Locate the cell with the specified text and output its (x, y) center coordinate. 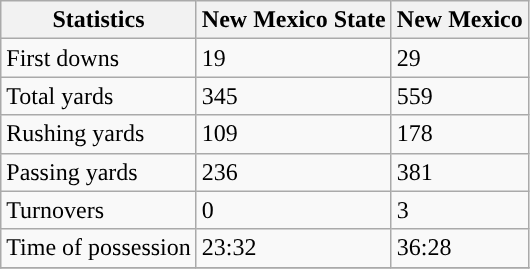
381 (460, 172)
3 (460, 210)
345 (294, 96)
29 (460, 58)
36:28 (460, 248)
178 (460, 134)
Statistics (99, 20)
0 (294, 210)
236 (294, 172)
Total yards (99, 96)
Rushing yards (99, 134)
New Mexico (460, 20)
559 (460, 96)
New Mexico State (294, 20)
Turnovers (99, 210)
109 (294, 134)
First downs (99, 58)
23:32 (294, 248)
Passing yards (99, 172)
19 (294, 58)
Time of possession (99, 248)
